Return (x, y) of the center of cell containing provided text 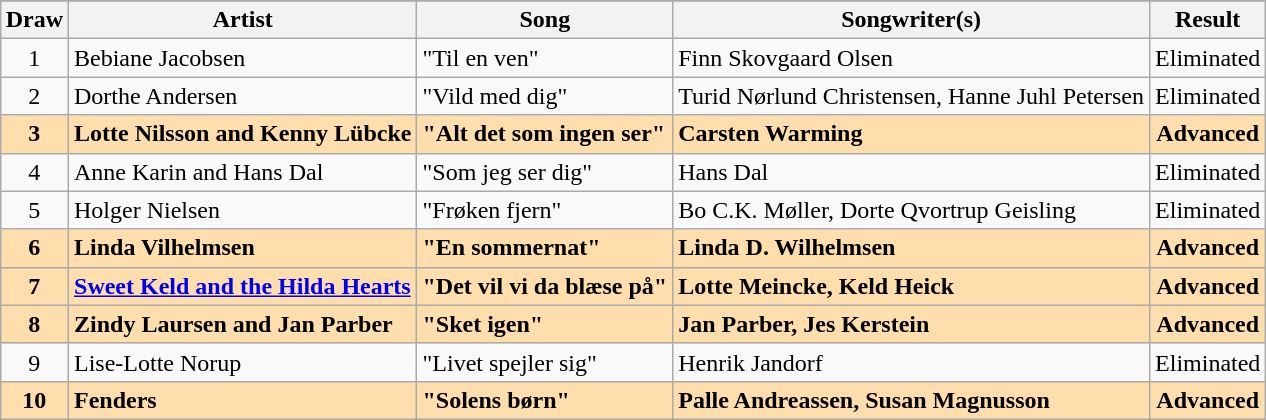
Linda D. Wilhelmsen (912, 248)
Bo C.K. Møller, Dorte Qvortrup Geisling (912, 210)
6 (34, 248)
"Frøken fjern" (545, 210)
"Alt det som ingen ser" (545, 134)
"Det vil vi da blæse på" (545, 286)
"Solens børn" (545, 400)
"Livet spejler sig" (545, 362)
Holger Nielsen (243, 210)
Sweet Keld and the Hilda Hearts (243, 286)
Zindy Laursen and Jan Parber (243, 324)
7 (34, 286)
"Sket igen" (545, 324)
Henrik Jandorf (912, 362)
Finn Skovgaard Olsen (912, 58)
Result (1208, 20)
Lotte Nilsson and Kenny Lübcke (243, 134)
"Til en ven" (545, 58)
Hans Dal (912, 172)
9 (34, 362)
1 (34, 58)
Lotte Meincke, Keld Heick (912, 286)
Songwriter(s) (912, 20)
Anne Karin and Hans Dal (243, 172)
Carsten Warming (912, 134)
2 (34, 96)
Draw (34, 20)
Lise-Lotte Norup (243, 362)
Palle Andreassen, Susan Magnusson (912, 400)
"En sommernat" (545, 248)
3 (34, 134)
Artist (243, 20)
"Som jeg ser dig" (545, 172)
4 (34, 172)
"Vild med dig" (545, 96)
5 (34, 210)
Dorthe Andersen (243, 96)
Linda Vilhelmsen (243, 248)
10 (34, 400)
Jan Parber, Jes Kerstein (912, 324)
8 (34, 324)
Song (545, 20)
Bebiane Jacobsen (243, 58)
Turid Nørlund Christensen, Hanne Juhl Petersen (912, 96)
Fenders (243, 400)
